Return the [X, Y] coordinate for the center point of the cell that contains the specified text.  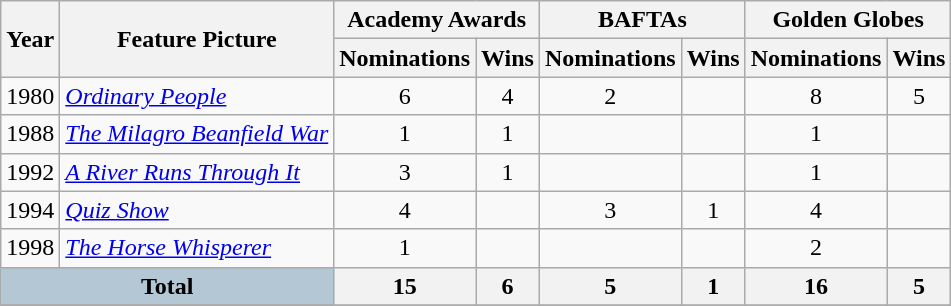
BAFTAs [642, 20]
Golden Globes [848, 20]
The Milagro Beanfield War [197, 134]
8 [816, 96]
A River Runs Through It [197, 172]
Year [30, 39]
Ordinary People [197, 96]
Quiz Show [197, 210]
1980 [30, 96]
15 [405, 286]
1992 [30, 172]
1988 [30, 134]
The Horse Whisperer [197, 248]
1998 [30, 248]
1994 [30, 210]
Total [168, 286]
16 [816, 286]
Academy Awards [437, 20]
Feature Picture [197, 39]
